Return (x, y) of the center of cell containing provided text 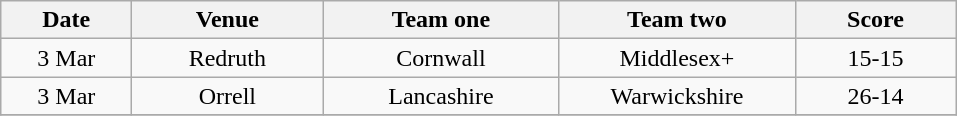
Lancashire (441, 96)
Score (876, 20)
Team one (441, 20)
Middlesex+ (677, 58)
15-15 (876, 58)
Team two (677, 20)
Redruth (228, 58)
Venue (228, 20)
Warwickshire (677, 96)
26-14 (876, 96)
Cornwall (441, 58)
Date (66, 20)
Orrell (228, 96)
